Extract the (X, Y) coordinate from the center of the cell holding the provided text.  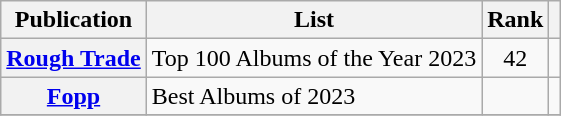
Publication (74, 20)
Fopp (74, 96)
Best Albums of 2023 (314, 96)
Rank (516, 20)
List (314, 20)
42 (516, 58)
Top 100 Albums of the Year 2023 (314, 58)
Rough Trade (74, 58)
